Locate the cell with the specified text and output its (X, Y) center coordinate. 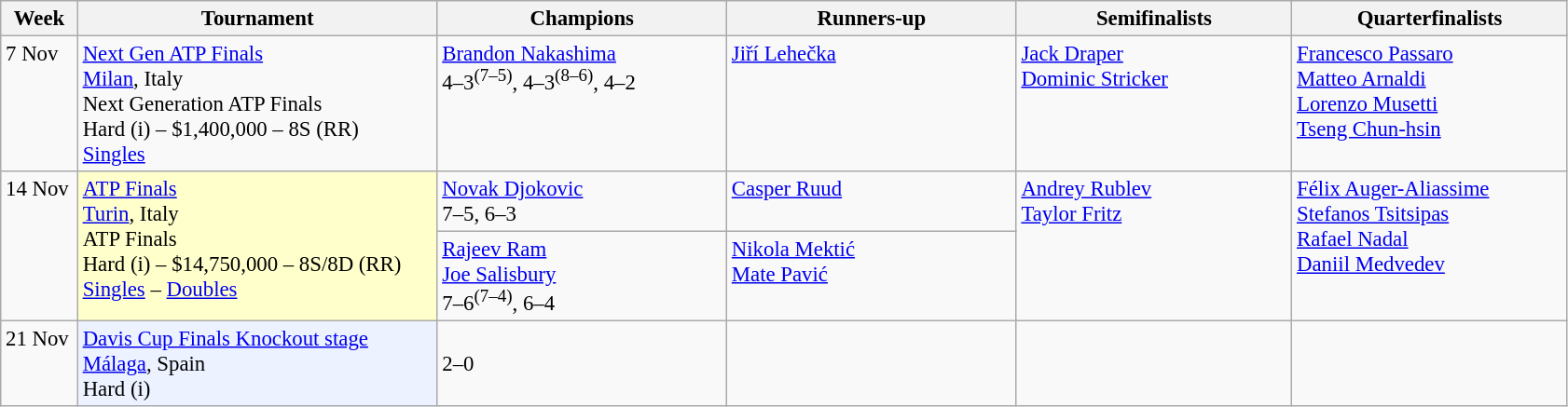
21 Nov (39, 364)
Week (39, 19)
Semifinalists (1154, 19)
Rajeev Ram Joe Salisbury 7–6(7–4), 6–4 (582, 277)
2–0 (582, 364)
Davis Cup Finals Knockout stage Málaga, Spain Hard (i) (257, 364)
Nikola Mektić Mate Pavić (873, 277)
Next Gen ATP Finals Milan, Italy Next Generation ATP Finals Hard (i) – $1,400,000 – 8S (RR) Singles (257, 104)
ATP Finals Turin, Italy ATP Finals Hard (i) – $14,750,000 – 8S/8D (RR) Singles – Doubles (257, 246)
14 Nov (39, 246)
Francesco Passaro Matteo Arnaldi Lorenzo Musetti Tseng Chun-hsin (1430, 104)
Quarterfinalists (1430, 19)
Brandon Nakashima 4–3(7–5), 4–3(8–6), 4–2 (582, 104)
Tournament (257, 19)
Novak Djokovic 7–5, 6–3 (582, 201)
7 Nov (39, 104)
Jiří Lehečka (873, 104)
Andrey Rublev Taylor Fritz (1154, 246)
Champions (582, 19)
Félix Auger-Aliassime Stefanos Tsitsipas Rafael Nadal Daniil Medvedev (1430, 246)
Jack Draper Dominic Stricker (1154, 104)
Casper Ruud (873, 201)
Runners-up (873, 19)
